For the text-containing cell, return its midpoint in [X, Y] coordinate format. 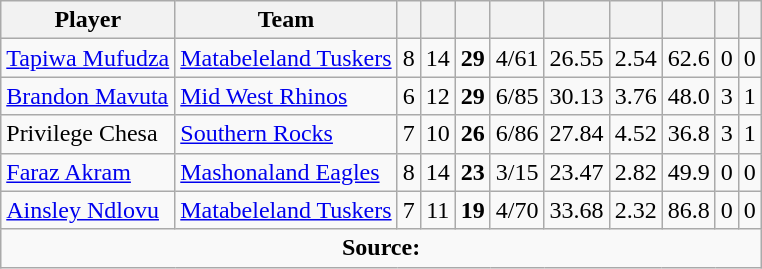
Ainsley Ndlovu [88, 210]
48.0 [688, 96]
Mid West Rhinos [286, 96]
49.9 [688, 172]
Privilege Chesa [88, 134]
6/85 [517, 96]
3/15 [517, 172]
Player [88, 20]
6 [408, 96]
23 [472, 172]
27.84 [576, 134]
62.6 [688, 58]
19 [472, 210]
12 [438, 96]
Tapiwa Mufudza [88, 58]
Brandon Mavuta [88, 96]
30.13 [576, 96]
86.8 [688, 210]
2.32 [636, 210]
33.68 [576, 210]
26 [472, 134]
4/70 [517, 210]
2.82 [636, 172]
26.55 [576, 58]
Source: [382, 248]
10 [438, 134]
4.52 [636, 134]
Mashonaland Eagles [286, 172]
3.76 [636, 96]
36.8 [688, 134]
4/61 [517, 58]
23.47 [576, 172]
11 [438, 210]
2.54 [636, 58]
6/86 [517, 134]
Team [286, 20]
Faraz Akram [88, 172]
Southern Rocks [286, 134]
